Pinpoint the cell where the given text exists, returning its (x, y) midpoint coordinate. 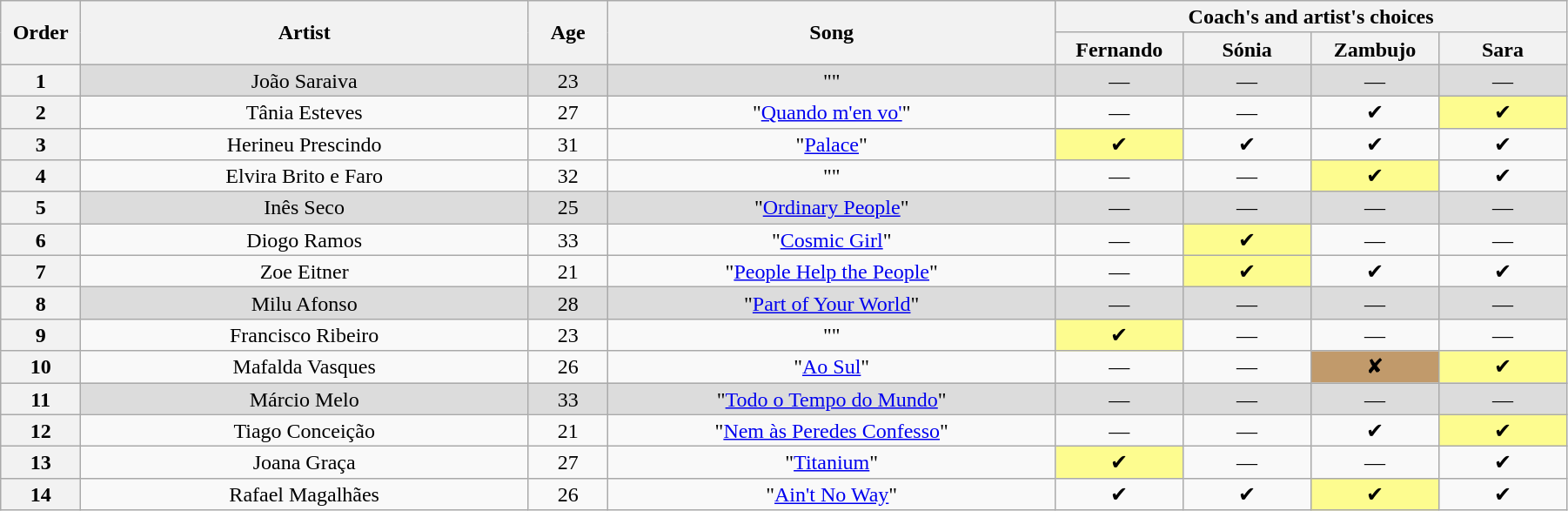
6 (41, 240)
Elvira Brito e Faro (305, 176)
32 (568, 176)
"Titanium" (832, 463)
5 (41, 207)
28 (568, 303)
João Saraiva (305, 80)
12 (41, 430)
"Part of Your World" (832, 303)
"Ain't No Way" (832, 494)
Order (41, 33)
Diogo Ramos (305, 240)
Song (832, 33)
Sónia (1248, 49)
Herineu Prescindo (305, 145)
Fernando (1119, 49)
Rafael Magalhães (305, 494)
"Nem às Peredes Confesso" (832, 430)
2 (41, 111)
8 (41, 303)
✘ (1375, 367)
31 (568, 145)
3 (41, 145)
13 (41, 463)
"Cosmic Girl" (832, 240)
Sara (1502, 49)
"Quando m'en vo'" (832, 111)
Artist (305, 33)
Márcio Melo (305, 399)
"People Help the People" (832, 272)
Tiago Conceição (305, 430)
Coach's and artist's choices (1311, 17)
14 (41, 494)
Zoe Eitner (305, 272)
Milu Afonso (305, 303)
"Todo o Tempo do Mundo" (832, 399)
Age (568, 33)
Mafalda Vasques (305, 367)
11 (41, 399)
25 (568, 207)
"Ao Sul" (832, 367)
Joana Graça (305, 463)
Francisco Ribeiro (305, 334)
7 (41, 272)
Zambujo (1375, 49)
"Ordinary People" (832, 207)
Inês Seco (305, 207)
4 (41, 176)
"Palace" (832, 145)
10 (41, 367)
1 (41, 80)
Tânia Esteves (305, 111)
9 (41, 334)
